Find where the given text appears and provide that cell's center as (x, y) coordinate. 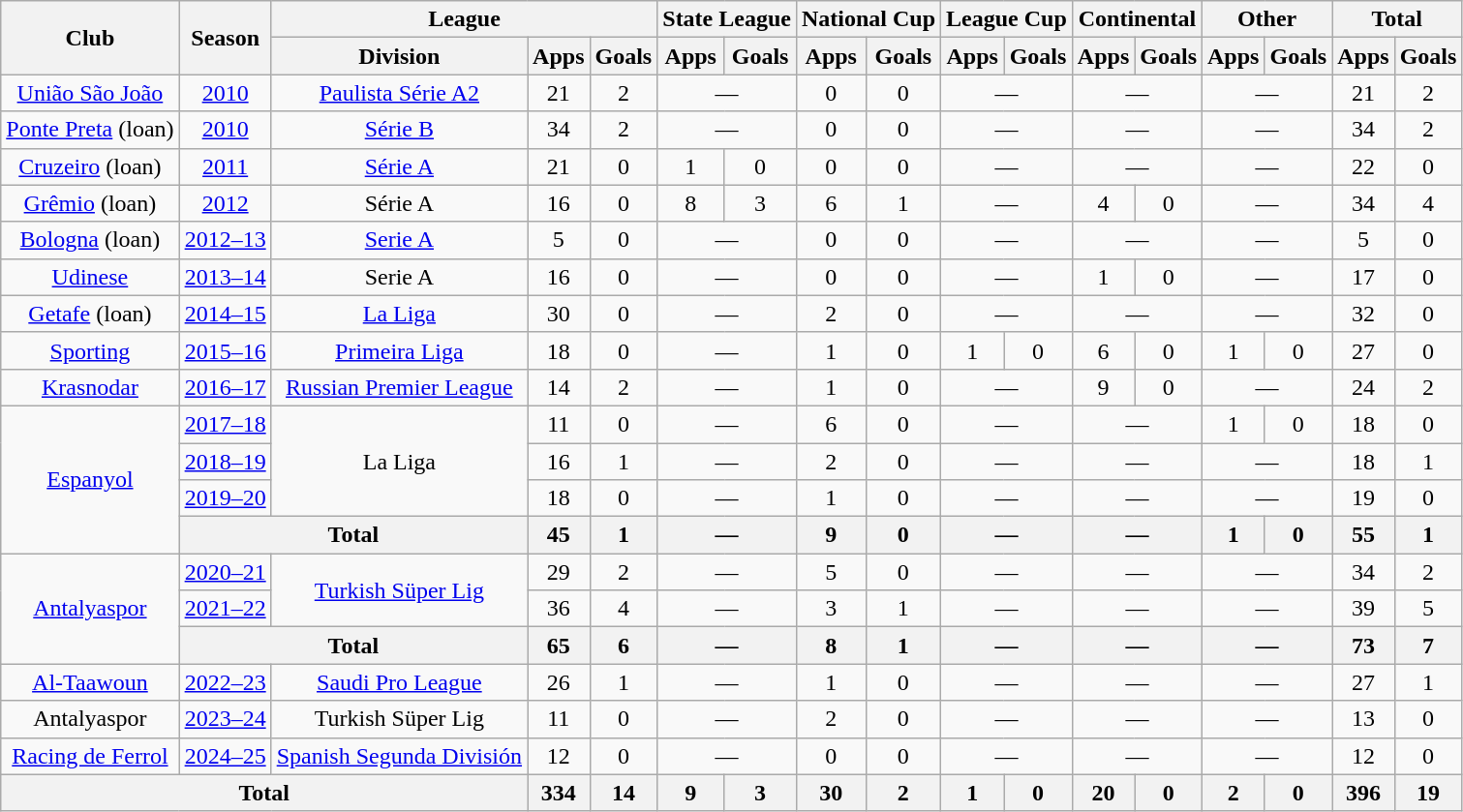
League (465, 19)
Other (1267, 19)
Racing de Ferrol (90, 756)
Primeira Liga (399, 350)
24 (1363, 387)
2012–13 (225, 240)
Espanyol (90, 479)
36 (559, 609)
334 (559, 793)
2019–20 (225, 498)
73 (1363, 646)
2015–16 (225, 350)
32 (1363, 314)
2024–25 (225, 756)
Grêmio (loan) (90, 203)
2013–14 (225, 277)
20 (1103, 793)
2022–23 (225, 682)
Continental (1137, 19)
65 (559, 646)
13 (1363, 719)
Cruzeiro (loan) (90, 166)
17 (1363, 277)
União São João (90, 93)
7 (1428, 646)
2011 (225, 166)
2017–18 (225, 424)
Club (90, 38)
Al-Taawoun (90, 682)
Ponte Preta (loan) (90, 130)
Krasnodar (90, 387)
2016–17 (225, 387)
2018–19 (225, 462)
2023–24 (225, 719)
Paulista Série A2 (399, 93)
Bologna (loan) (90, 240)
396 (1363, 793)
39 (1363, 609)
National Cup (868, 19)
Division (399, 56)
Russian Premier League (399, 387)
Saudi Pro League (399, 682)
Season (225, 38)
Sporting (90, 350)
29 (559, 572)
2020–21 (225, 572)
55 (1363, 535)
Udinese (90, 277)
2012 (225, 203)
22 (1363, 166)
State League (727, 19)
26 (559, 682)
Spanish Segunda División (399, 756)
45 (559, 535)
2014–15 (225, 314)
Getafe (loan) (90, 314)
2021–22 (225, 609)
League Cup (1007, 19)
Série B (399, 130)
